Determine the [x, y] coordinate at the center of the cell enclosing the given text.  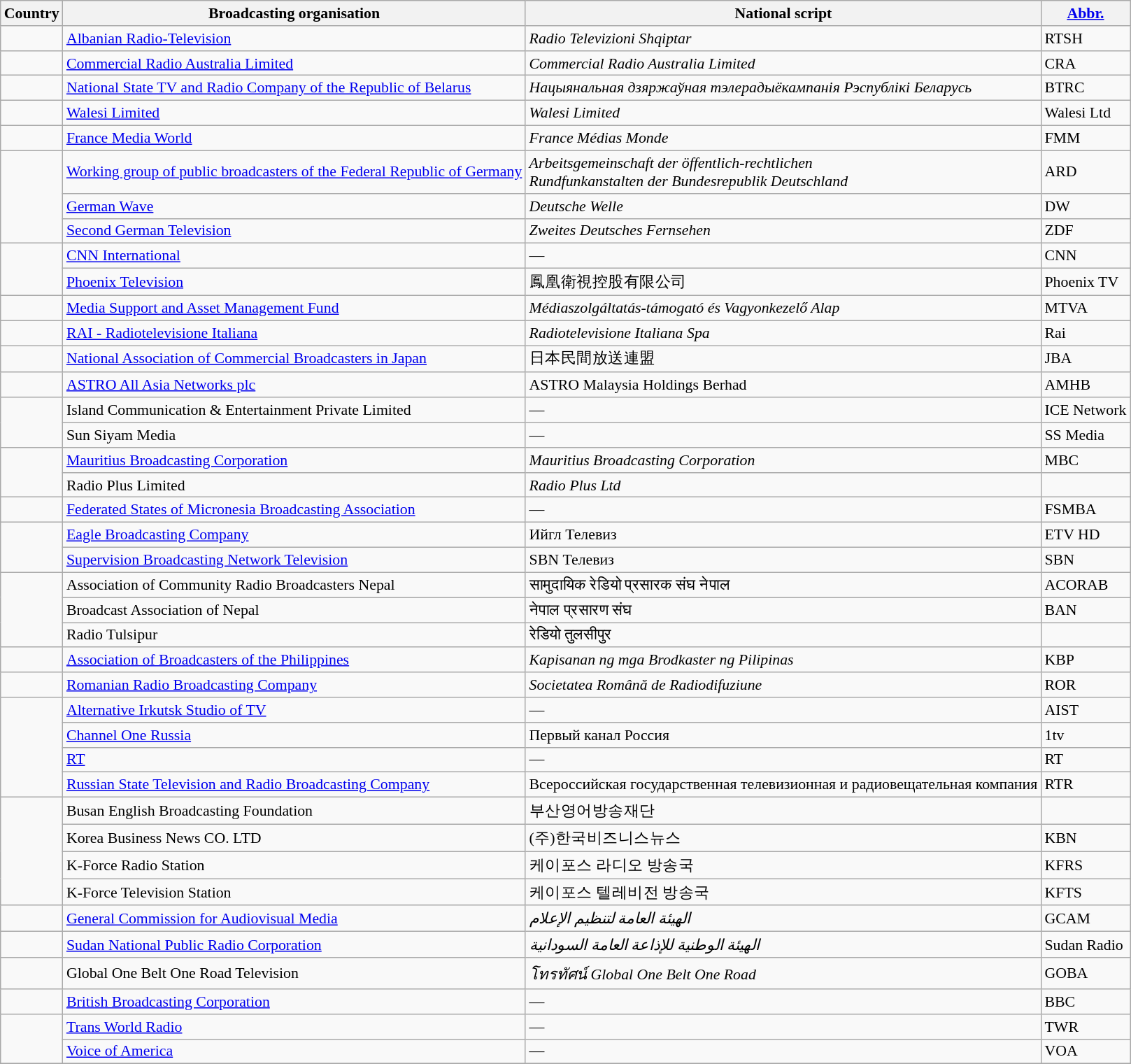
Romanian Radio Broadcasting Company [294, 684]
日本民間放送連盟 [783, 358]
Second German Television [294, 231]
SBN [1086, 560]
CNN International [294, 255]
Societatea Română de Radiodifuziune [783, 684]
Нацыянальная дзяржаўная тэлерадыёкампанія Рэспублікі Беларусь [783, 87]
Walesi Ltd [1086, 113]
France Media World [294, 138]
Association of Broadcasters of the Philippines [294, 660]
Radio Plus Ltd [783, 485]
KFTS [1086, 891]
रेडियो तुलसीपुर [783, 634]
MBC [1086, 460]
BTRC [1086, 87]
Broadcasting organisation [294, 13]
FMM [1086, 138]
Deutsche Welle [783, 206]
케이포스 텔레비전 방송국 [783, 891]
Ийгл Телевиз [783, 534]
KFRS [1086, 865]
الهيئة الوطنية للإذاعة العامة السودانية [783, 944]
सामुदायिक रेडियो प्रसारक संघ नेपाल [783, 585]
الهيئة العامة لتنظيم الإعلام [783, 918]
Korea Business News CO. LTD [294, 838]
MTVA [1086, 308]
KBP [1086, 660]
German Wave [294, 206]
Eagle Broadcasting Company [294, 534]
RAI - Radiotelevisione Italiana [294, 332]
Phoenix TV [1086, 281]
K-Force Radio Station [294, 865]
ASTRO Malaysia Holdings Berhad [783, 385]
Sudan National Public Radio Corporation [294, 944]
VOA [1086, 1051]
Voice of America [294, 1051]
Abbr. [1086, 13]
Rai [1086, 332]
Island Communication & Entertainment Private Limited [294, 410]
Sun Siyam Media [294, 434]
SBN Телевиз [783, 560]
Media Support and Asset Management Fund [294, 308]
Working group of public broadcasters of the Federal Republic of Germany [294, 172]
Albanian Radio-Television [294, 38]
ASTRO All Asia Networks plc [294, 385]
KBN [1086, 838]
AMHB [1086, 385]
K-Force Television Station [294, 891]
Broadcast Association of Nepal [294, 609]
AIST [1086, 709]
(주)한국비즈니스뉴스 [783, 838]
ROR [1086, 684]
BBC [1086, 1001]
Radio Plus Limited [294, 485]
RTSH [1086, 38]
Radiotelevisione Italiana Spa [783, 332]
Trans World Radio [294, 1026]
ICE Network [1086, 410]
1tv [1086, 735]
โทรทัศน์ Global One Belt One Road [783, 972]
GCAM [1086, 918]
Supervision Broadcasting Network Television [294, 560]
Phoenix Television [294, 281]
DW [1086, 206]
Global One Belt One Road Television [294, 972]
ACORAB [1086, 585]
케이포스 라디오 방송국 [783, 865]
鳳凰衛視控股有限公司 [783, 281]
ETV HD [1086, 534]
Arbeitsgemeinschaft der öffentlich-rechtlichenRundfunkanstalten der Bundesrepublik Deutschland [783, 172]
Radio Tulsipur [294, 634]
Alternative Irkutsk Studio of TV [294, 709]
Russian State Television and Radio Broadcasting Company [294, 784]
CRA [1086, 63]
National script [783, 13]
ZDF [1086, 231]
नेपाल प्रसारण संघ [783, 609]
부산영어방송재단 [783, 810]
Всероссийская государственная телевизионная и радиовещательная компания [783, 784]
Channel One Russia [294, 735]
Radio Televizioni Shqiptar [783, 38]
CNN [1086, 255]
Kapisanan ng mga Brodkaster ng Pilipinas [783, 660]
TWR [1086, 1026]
GOBA [1086, 972]
ARD [1086, 172]
General Commission for Audiovisual Media [294, 918]
National State TV and Radio Company of the Republic of Belarus [294, 87]
Federated States of Micronesia Broadcasting Association [294, 509]
National Association of Commercial Broadcasters in Japan [294, 358]
Sudan Radio [1086, 944]
Country [32, 13]
JBA [1086, 358]
Первый канал Россия [783, 735]
BAN [1086, 609]
FSMBA [1086, 509]
RTR [1086, 784]
France Médias Monde [783, 138]
Médiaszolgáltatás-támogató és Vagyonkezelő Alap [783, 308]
Association of Community Radio Broadcasters Nepal [294, 585]
Busan English Broadcasting Foundation [294, 810]
British Broadcasting Corporation [294, 1001]
Zweites Deutsches Fernsehen [783, 231]
SS Media [1086, 434]
